Capture the cell that displays the provided text and extract its (x, y) central coordinate. 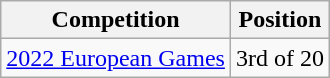
Position (280, 20)
Competition (116, 20)
2022 European Games (116, 58)
3rd of 20 (280, 58)
